Determine the [x, y] coordinate at the center of the cell enclosing the given text.  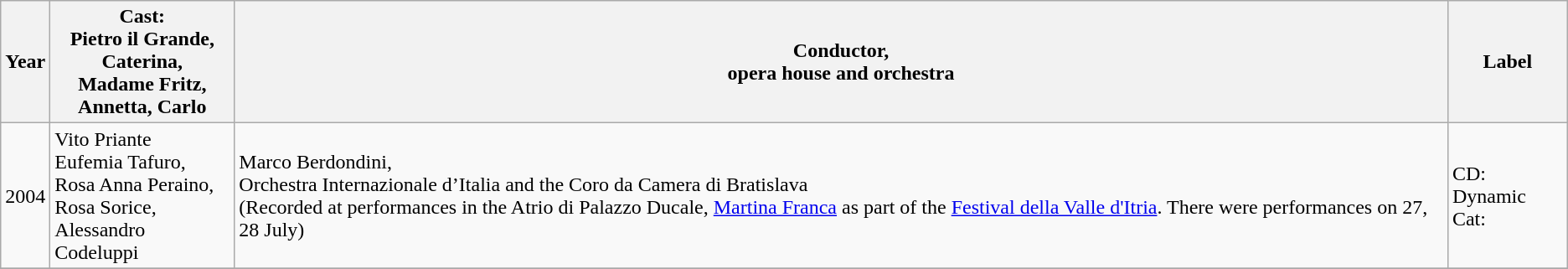
Label [1508, 62]
Conductor,opera house and orchestra [841, 62]
Vito PrianteEufemia Tafuro,Rosa Anna Peraino,Rosa Sorice,Alessandro Codeluppi [142, 196]
Year [25, 62]
Cast:Pietro il Grande,Caterina,Madame Fritz,Annetta, Carlo [142, 62]
2004 [25, 196]
CD: Dynamic Cat: [1508, 196]
